Find where the given text appears and provide that cell's center as [X, Y] coordinate. 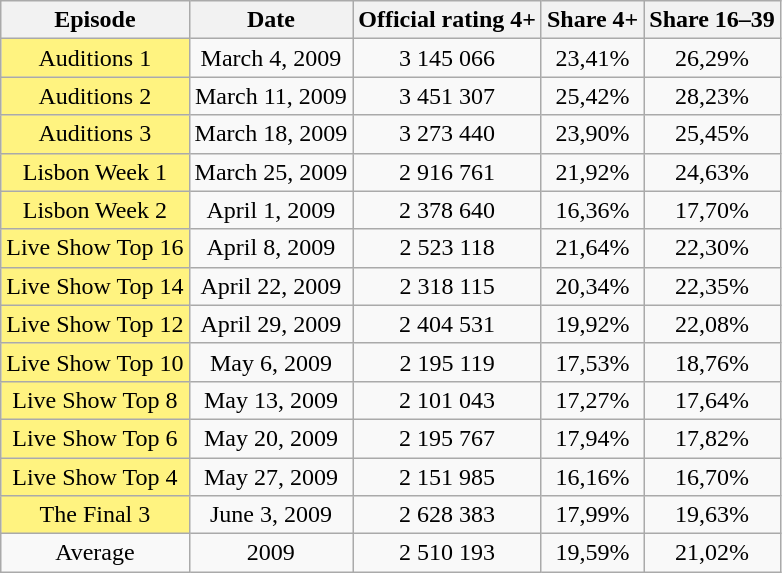
17,99% [592, 515]
Auditions 1 [95, 58]
2 151 985 [448, 477]
March 25, 2009 [271, 172]
Live Show Top 12 [95, 324]
17,27% [592, 400]
21,92% [592, 172]
Lisbon Week 2 [95, 210]
2 404 531 [448, 324]
March 18, 2009 [271, 134]
Auditions 3 [95, 134]
21,64% [592, 248]
Live Show Top 6 [95, 438]
17,82% [712, 438]
May 27, 2009 [271, 477]
May 20, 2009 [271, 438]
19,59% [592, 553]
28,23% [712, 96]
Official rating 4+ [448, 20]
Live Show Top 16 [95, 248]
17,70% [712, 210]
17,94% [592, 438]
2 916 761 [448, 172]
22,30% [712, 248]
26,29% [712, 58]
2 510 193 [448, 553]
19,92% [592, 324]
March 11, 2009 [271, 96]
March 4, 2009 [271, 58]
Live Show Top 14 [95, 286]
April 29, 2009 [271, 324]
3 145 066 [448, 58]
16,36% [592, 210]
25,45% [712, 134]
22,08% [712, 324]
Episode [95, 20]
23,41% [592, 58]
Share 16–39 [712, 20]
18,76% [712, 362]
20,34% [592, 286]
Live Show Top 4 [95, 477]
19,63% [712, 515]
25,42% [592, 96]
2 195 119 [448, 362]
Lisbon Week 1 [95, 172]
23,90% [592, 134]
16,70% [712, 477]
2 628 383 [448, 515]
2 523 118 [448, 248]
The Final 3 [95, 515]
21,02% [712, 553]
2009 [271, 553]
Date [271, 20]
3 451 307 [448, 96]
17,64% [712, 400]
April 22, 2009 [271, 286]
3 273 440 [448, 134]
2 378 640 [448, 210]
Average [95, 553]
17,53% [592, 362]
June 3, 2009 [271, 515]
24,63% [712, 172]
Live Show Top 10 [95, 362]
April 1, 2009 [271, 210]
16,16% [592, 477]
Share 4+ [592, 20]
May 6, 2009 [271, 362]
April 8, 2009 [271, 248]
2 318 115 [448, 286]
Live Show Top 8 [95, 400]
Auditions 2 [95, 96]
2 195 767 [448, 438]
2 101 043 [448, 400]
May 13, 2009 [271, 400]
22,35% [712, 286]
